Find where the given text appears and provide that cell's center as [x, y] coordinate. 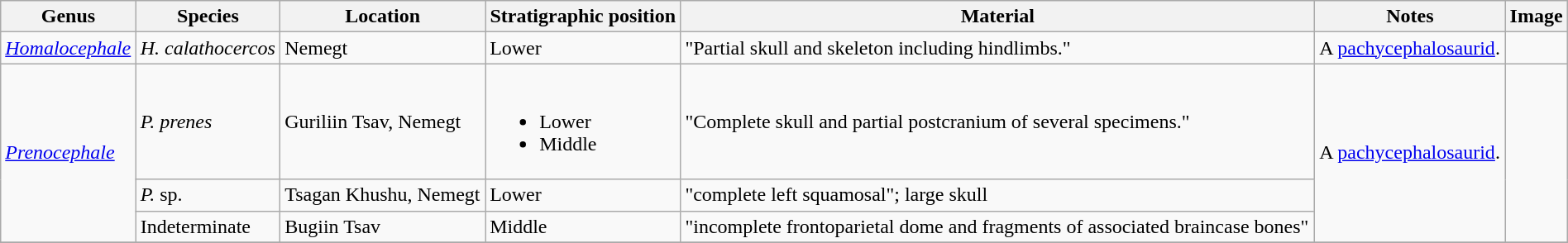
Middle [583, 226]
Bugiin Tsav [383, 226]
P. prenes [208, 121]
Stratigraphic position [583, 17]
Notes [1410, 17]
Species [208, 17]
"complete left squamosal"; large skull [997, 195]
LowerMiddle [583, 121]
Indeterminate [208, 226]
Genus [68, 17]
Prenocephale [68, 153]
Guriliin Tsav, Nemegt [383, 121]
"Partial skull and skeleton including hindlimbs." [997, 48]
Tsagan Khushu, Nemegt [383, 195]
Homalocephale [68, 48]
Nemegt [383, 48]
"incomplete frontoparietal dome and fragments of associated braincase bones" [997, 226]
Location [383, 17]
Image [1537, 17]
H. calathocercos [208, 48]
Material [997, 17]
P. sp. [208, 195]
"Complete skull and partial postcranium of several specimens." [997, 121]
